Search for the cell housing the specified text and yield its [x, y] center coordinate. 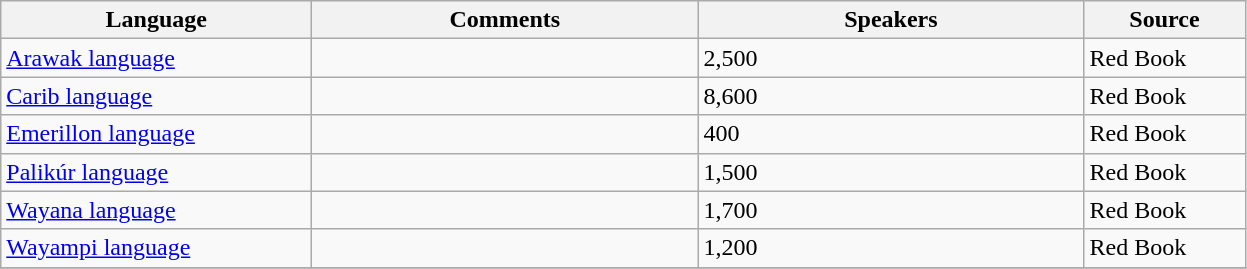
Wayana language [156, 210]
Source [1164, 20]
Comments [505, 20]
1,700 [891, 210]
8,600 [891, 96]
Emerillon language [156, 134]
Speakers [891, 20]
2,500 [891, 58]
Carib language [156, 96]
Language [156, 20]
Arawak language [156, 58]
1,500 [891, 172]
Wayampi language [156, 248]
400 [891, 134]
1,200 [891, 248]
Palikúr language [156, 172]
